From the cell containing the given text, extract its center point as (X, Y) coordinate. 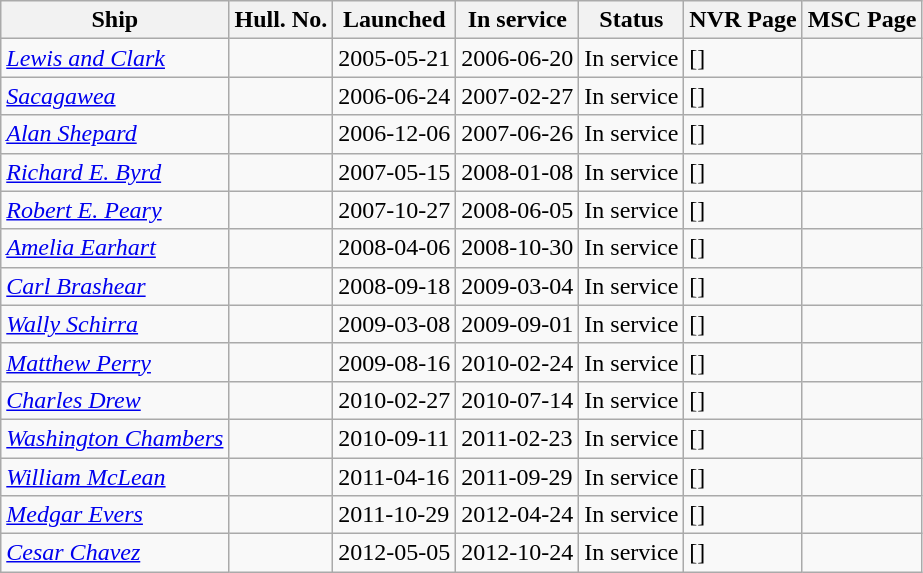
2010-07-14 (518, 400)
Cesar Chavez (115, 553)
2005-05-21 (394, 58)
2011-09-29 (518, 477)
2007-06-26 (518, 134)
2009-08-16 (394, 362)
2012-10-24 (518, 553)
2007-02-27 (518, 96)
2012-04-24 (518, 515)
2006-06-20 (518, 58)
2008-09-18 (394, 286)
Amelia Earhart (115, 248)
2008-10-30 (518, 248)
2010-02-27 (394, 400)
2009-09-01 (518, 324)
Robert E. Peary (115, 210)
2012-05-05 (394, 553)
Wally Schirra (115, 324)
2009-03-08 (394, 324)
2010-09-11 (394, 438)
2007-10-27 (394, 210)
NVR Page (743, 20)
2006-06-24 (394, 96)
2008-06-05 (518, 210)
2009-03-04 (518, 286)
2008-04-06 (394, 248)
Alan Shepard (115, 134)
Sacagawea (115, 96)
2011-04-16 (394, 477)
Carl Brashear (115, 286)
Launched (394, 20)
Status (632, 20)
Ship (115, 20)
Medgar Evers (115, 515)
2008-01-08 (518, 172)
MSC Page (862, 20)
2011-02-23 (518, 438)
Washington Chambers (115, 438)
2006-12-06 (394, 134)
William McLean (115, 477)
Matthew Perry (115, 362)
Richard E. Byrd (115, 172)
2007-05-15 (394, 172)
Charles Drew (115, 400)
2011-10-29 (394, 515)
2010-02-24 (518, 362)
Lewis and Clark (115, 58)
Hull. No. (281, 20)
